Provide the [X, Y] coordinate of the cell's center where the given text is located.  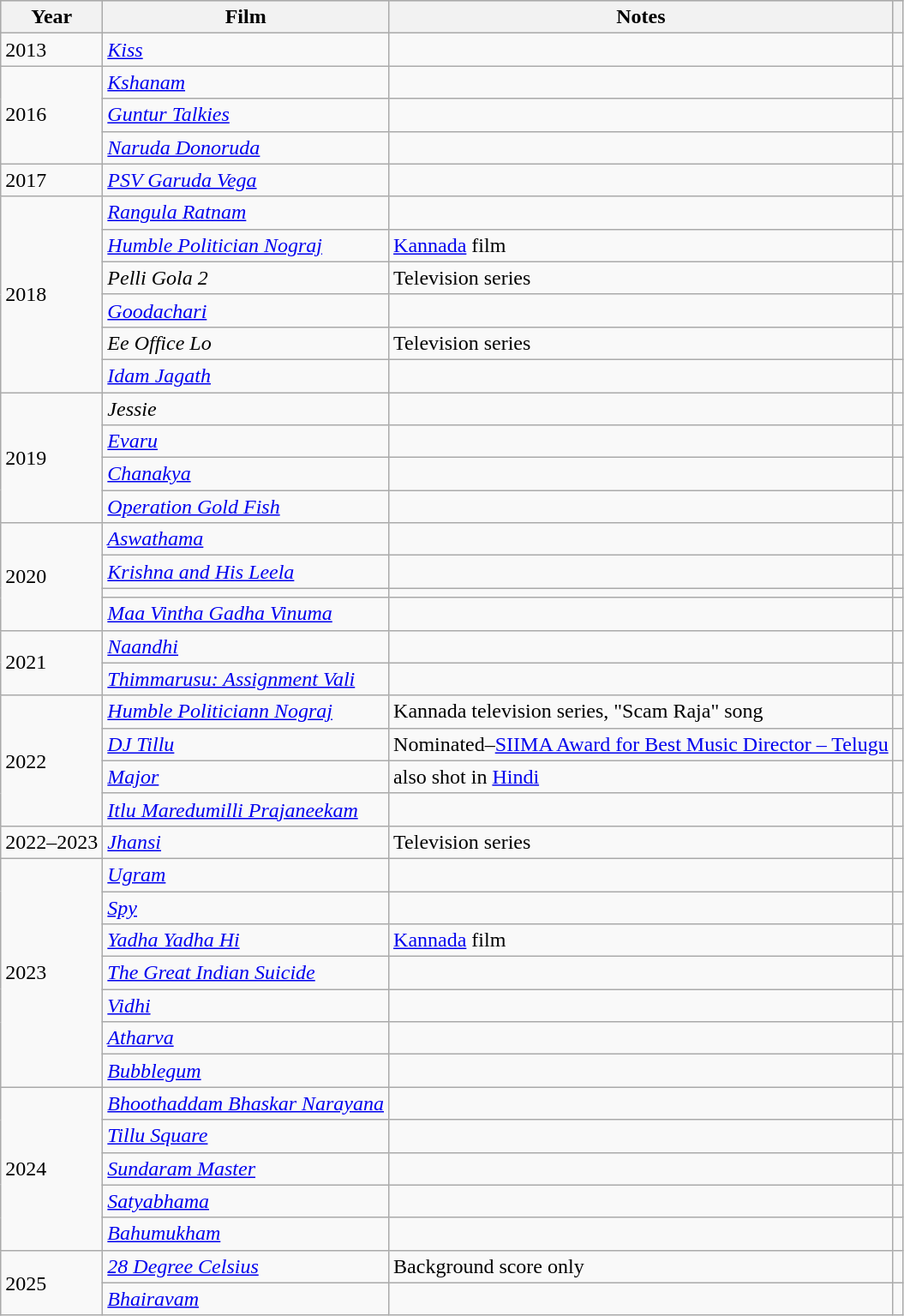
Tillu Square [246, 1136]
Operation Gold Fish [246, 507]
Humble Politician Nograj [246, 245]
2020 [51, 576]
Nominated–SIIMA Award for Best Music Director – Telugu [641, 744]
Itlu Maredumilli Prajaneekam [246, 809]
Kiss [246, 50]
Jhansi [246, 842]
Pelli Gola 2 [246, 278]
Goodachari [246, 310]
The Great Indian Suicide [246, 973]
2019 [51, 458]
Film [246, 17]
Idam Jagath [246, 376]
28 Degree Celsius [246, 1266]
Rangula Ratnam [246, 213]
Yadha Yadha Hi [246, 940]
2025 [51, 1283]
Spy [246, 908]
Year [51, 17]
DJ Tillu [246, 744]
Major [246, 777]
also shot in Hindi [641, 777]
Bahumukham [246, 1234]
2024 [51, 1169]
Bhoothaddam Bhaskar Narayana [246, 1103]
Aswathama [246, 539]
Bubblegum [246, 1071]
Ee Office Lo [246, 343]
2013 [51, 50]
2017 [51, 180]
2018 [51, 294]
PSV Garuda Vega [246, 180]
Humble Politiciann Nograj [246, 712]
Kshanam [246, 82]
Satyabhama [246, 1201]
Atharva [246, 1038]
2022–2023 [51, 842]
Kannada television series, "Scam Raja" song [641, 712]
Guntur Talkies [246, 115]
Maa Vintha Gadha Vinuma [246, 614]
2016 [51, 115]
Thimmarusu: Assignment Vali [246, 679]
Jessie [246, 409]
Bhairavam [246, 1299]
Vidhi [246, 1006]
Background score only [641, 1266]
Notes [641, 17]
Ugram [246, 874]
2022 [51, 760]
Naandhi [246, 646]
2021 [51, 663]
2023 [51, 972]
Naruda Donoruda [246, 147]
Evaru [246, 442]
Krishna and His Leela [246, 572]
Sundaram Master [246, 1169]
Chanakya [246, 474]
